Identify which cell holds the provided text, then report its [x, y] central coordinate. 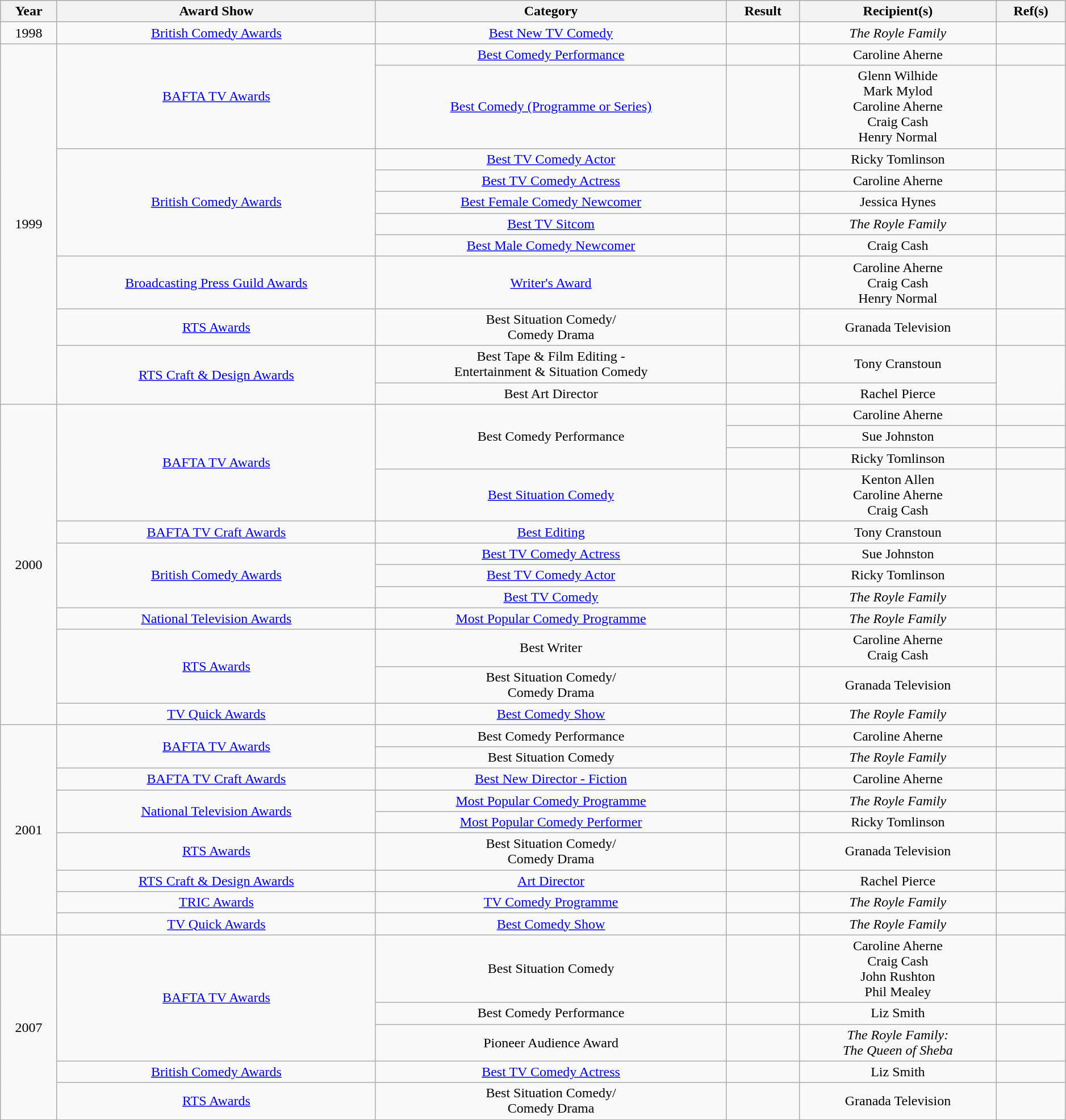
1999 [29, 224]
Category [551, 11]
Best Tape & Film Editing -Entertainment & Situation Comedy [551, 363]
1998 [29, 33]
Art Director [551, 881]
Most Popular Comedy Performer [551, 822]
Craig Cash [898, 245]
Award Show [216, 11]
Best Comedy (Programme or Series) [551, 107]
Result [763, 11]
Broadcasting Press Guild Awards [216, 282]
Glenn WilhideMark MylodCaroline AherneCraig CashHenry Normal [898, 107]
Best Editing [551, 532]
Jessica Hynes [898, 202]
Pioneer Audience Award [551, 1043]
Kenton AllenCaroline AherneCraig Cash [898, 495]
Best New TV Comedy [551, 33]
Best Male Comedy Newcomer [551, 245]
TV Comedy Programme [551, 902]
Best Art Director [551, 394]
Best New Director - Fiction [551, 779]
2001 [29, 830]
TRIC Awards [216, 902]
Ref(s) [1031, 11]
The Royle Family:The Queen of Sheba [898, 1043]
Caroline AherneCraig Cash [898, 647]
Caroline AherneCraig CashJohn RushtonPhil Mealey [898, 969]
2007 [29, 1027]
Year [29, 11]
2000 [29, 565]
Recipient(s) [898, 11]
Best Writer [551, 647]
Best TV Comedy [551, 597]
Best Female Comedy Newcomer [551, 202]
Writer's Award [551, 282]
Caroline AherneCraig CashHenry Normal [898, 282]
Best TV Sitcom [551, 224]
